Identify which cell holds the provided text, then report its [X, Y] central coordinate. 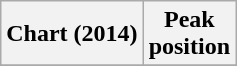
Chart (2014) [72, 34]
Peakposition [189, 34]
